Search for the cell housing the specified text and yield its (X, Y) center coordinate. 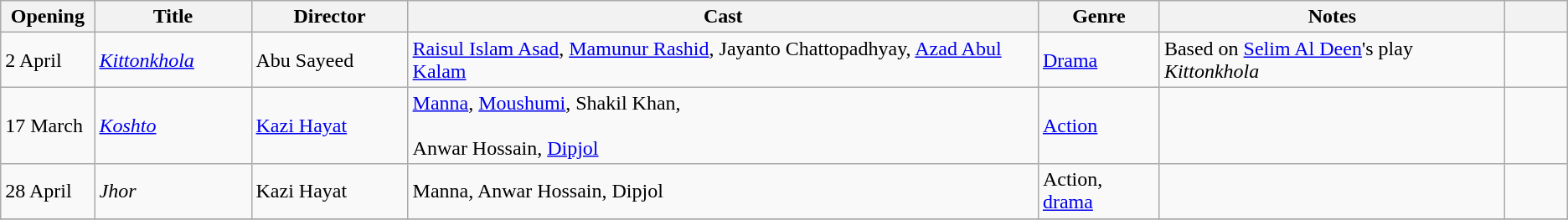
Raisul Islam Asad, Mamunur Rashid, Jayanto Chattopadhyay, Azad Abul Kalam (723, 60)
Manna, Moushumi, Shakil Khan, Anwar Hossain, Dipjol (723, 125)
Manna, Anwar Hossain, Dipjol (723, 191)
Notes (1332, 17)
Action (1099, 125)
Jhor (173, 191)
17 March (48, 125)
Action, drama (1099, 191)
Based on Selim Al Deen's play Kittonkhola (1332, 60)
Kittonkhola (173, 60)
Genre (1099, 17)
Abu Sayeed (330, 60)
Opening (48, 17)
Title (173, 17)
Cast (723, 17)
Drama (1099, 60)
28 April (48, 191)
Director (330, 17)
Koshto (173, 125)
2 April (48, 60)
